Scan for the cell matching the given text and deliver its (x, y) coordinate at center. 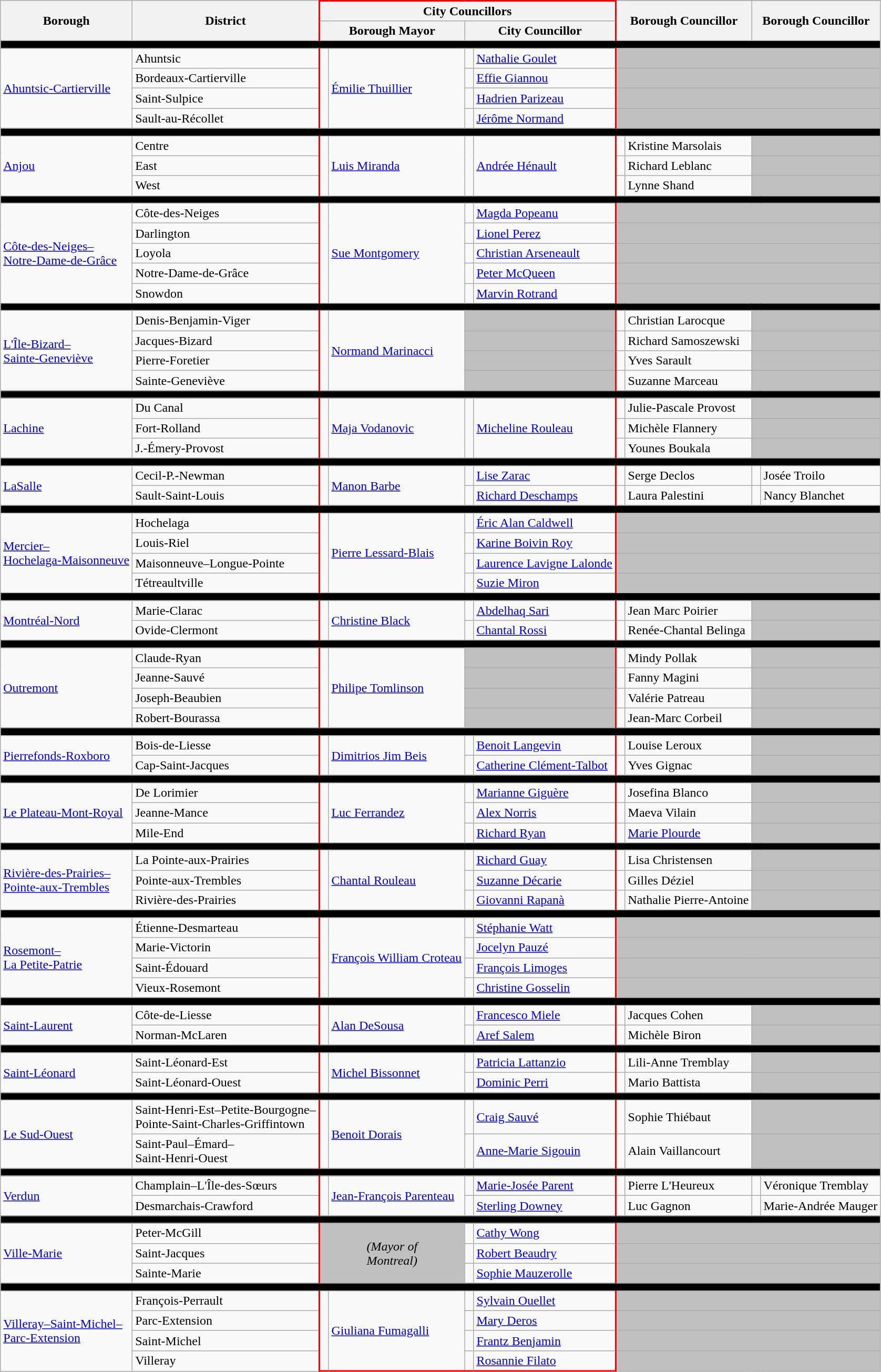
Le Plateau-Mont-Royal (66, 812)
Ahuntsic-Cartierville (66, 88)
Alain Vaillancourt (689, 1152)
Jérôme Normand (545, 118)
Valérie Patreau (689, 698)
Marie-Andrée Mauger (821, 1206)
L'Île-Bizard–Sainte-Geneviève (66, 351)
Jean-Marc Corbeil (689, 718)
Richard Samoszewski (689, 341)
Nathalie Goulet (545, 58)
Alex Norris (545, 812)
Côte-des-Neiges (226, 213)
Effie Giannou (545, 78)
Maja Vodanovic (396, 428)
Pierre-Foretier (226, 361)
West (226, 186)
Saint-Michel (226, 1340)
Hadrien Parizeau (545, 98)
Mindy Pollak (689, 658)
Rosemont–La Petite-Patrie (66, 958)
Jacques Cohen (689, 1015)
Luc Gagnon (689, 1206)
Claude-Ryan (226, 658)
Chantal Rouleau (396, 880)
Christine Gosselin (545, 988)
Sue Montgomery (396, 253)
Luc Ferrandez (396, 812)
Giuliana Fumagalli (396, 1330)
Rivière-des-Prairies–Pointe-aux-Trembles (66, 880)
Josée Troilo (821, 475)
Véronique Tremblay (821, 1186)
Andrée Hénault (545, 166)
Craig Sauvé (545, 1117)
Peter McQueen (545, 273)
Lachine (66, 428)
Jacques-Bizard (226, 341)
Sainte-Marie (226, 1273)
Suzanne Décarie (545, 880)
Luis Miranda (396, 166)
City Councillors (467, 11)
Richard Guay (545, 860)
Étienne-Desmarteau (226, 928)
Saint-Léonard (66, 1072)
Pierrefonds-Roxboro (66, 755)
Younes Boukala (689, 448)
Yves Sarault (689, 361)
Marie Plourde (689, 832)
J.-Émery-Provost (226, 448)
Sophie Thiébaut (689, 1117)
Laurence Lavigne Lalonde (545, 563)
City Councillor (540, 31)
Christian Arseneault (545, 253)
Rosannie Filato (545, 1361)
Serge Declos (689, 475)
Saint-Paul–Émard–Saint-Henri-Ouest (226, 1152)
Tétreaultville (226, 583)
East (226, 166)
Sault-au-Récollet (226, 118)
Normand Marinacci (396, 351)
François William Croteau (396, 958)
Lili-Anne Tremblay (689, 1062)
Saint-Édouard (226, 968)
Du Canal (226, 408)
Saint-Sulpice (226, 98)
Gilles Déziel (689, 880)
François-Perrault (226, 1300)
Benoit Langevin (545, 745)
Catherine Clément-Talbot (545, 765)
Aref Salem (545, 1035)
Jean Marc Poirier (689, 611)
Côte-des-Neiges–Notre-Dame-de-Grâce (66, 253)
LaSalle (66, 485)
Mile-End (226, 832)
Suzanne Marceau (689, 381)
Vieux-Rosemont (226, 988)
Joseph-Beaubien (226, 698)
Richard Leblanc (689, 166)
Maisonneuve–Longue-Pointe (226, 563)
Sophie Mauzerolle (545, 1273)
Jeanne-Sauvé (226, 678)
Sault-Saint-Louis (226, 495)
Champlain–L'Île-des-Sœurs (226, 1186)
La Pointe-aux-Prairies (226, 860)
Sterling Downey (545, 1206)
Mary Deros (545, 1320)
Le Sud-Ouest (66, 1134)
Chantal Rossi (545, 631)
Micheline Rouleau (545, 428)
Nancy Blanchet (821, 495)
François Limoges (545, 968)
Saint-Jacques (226, 1253)
Abdelhaq Sari (545, 611)
Parc-Extension (226, 1320)
Saint-Henri-Est–Petite-Bourgogne–Pointe-Saint-Charles-Griffintown (226, 1117)
Villeray (226, 1361)
Éric Alan Caldwell (545, 523)
Magda Popeanu (545, 213)
Jocelyn Pauzé (545, 948)
Patricia Lattanzio (545, 1062)
Cap-Saint-Jacques (226, 765)
Peter-McGill (226, 1233)
Suzie Miron (545, 583)
Giovanni Rapanà (545, 900)
Pierre L'Heureux (689, 1186)
Lynne Shand (689, 186)
Centre (226, 146)
Rivière-des-Prairies (226, 900)
Émilie Thuillier (396, 88)
Michèle Biron (689, 1035)
Maeva Vilain (689, 812)
Norman-McLaren (226, 1035)
Jeanne-Mance (226, 812)
De Lorimier (226, 792)
Borough (66, 21)
Fort-Rolland (226, 428)
Fanny Magini (689, 678)
Anjou (66, 166)
Côte-de-Liesse (226, 1015)
Outremont (66, 688)
Mario Battista (689, 1082)
Cecil-P.-Newman (226, 475)
Verdun (66, 1196)
Benoit Dorais (396, 1134)
Philipe Tomlinson (396, 688)
Bordeaux-Cartierville (226, 78)
Villeray–Saint-Michel–Parc-Extension (66, 1330)
Michèle Flannery (689, 428)
Saint-Léonard-Est (226, 1062)
Julie-Pascale Provost (689, 408)
Ovide-Clermont (226, 631)
Saint-Léonard-Ouest (226, 1082)
Michel Bissonnet (396, 1072)
Mercier–Hochelaga-Maisonneuve (66, 553)
Manon Barbe (396, 485)
Montréal-Nord (66, 621)
Denis-Benjamin-Viger (226, 321)
Ville-Marie (66, 1253)
Marie-Victorin (226, 948)
Ahuntsic (226, 58)
Josefina Blanco (689, 792)
Marie-Clarac (226, 611)
Dominic Perri (545, 1082)
Yves Gignac (689, 765)
Marvin Rotrand (545, 293)
Louise Leroux (689, 745)
Kristine Marsolais (689, 146)
(Mayor ofMontreal) (392, 1253)
Cathy Wong (545, 1233)
Anne-Marie Sigouin (545, 1152)
Bois-de-Liesse (226, 745)
Christian Larocque (689, 321)
Lise Zarac (545, 475)
Jean-François Parenteau (396, 1196)
Desmarchais-Crawford (226, 1206)
Marie-Josée Parent (545, 1186)
Lionel Perez (545, 233)
Lisa Christensen (689, 860)
Darlington (226, 233)
Stéphanie Watt (545, 928)
Pointe-aux-Trembles (226, 880)
Borough Mayor (392, 31)
Richard Ryan (545, 832)
Frantz Benjamin (545, 1340)
Loyola (226, 253)
Nathalie Pierre-Antoine (689, 900)
Notre-Dame-de-Grâce (226, 273)
Louis-Riel (226, 543)
Robert-Bourassa (226, 718)
District (226, 21)
Robert Beaudry (545, 1253)
Laura Palestini (689, 495)
Alan DeSousa (396, 1025)
Marianne Giguère (545, 792)
Sainte-Geneviève (226, 381)
Christine Black (396, 621)
Saint-Laurent (66, 1025)
Pierre Lessard-Blais (396, 553)
Dimitrios Jim Beis (396, 755)
Francesco Miele (545, 1015)
Sylvain Ouellet (545, 1300)
Karine Boivin Roy (545, 543)
Snowdon (226, 293)
Renée-Chantal Belinga (689, 631)
Richard Deschamps (545, 495)
Hochelaga (226, 523)
